Return the (X, Y) coordinate for the center point of the cell that contains the specified text.  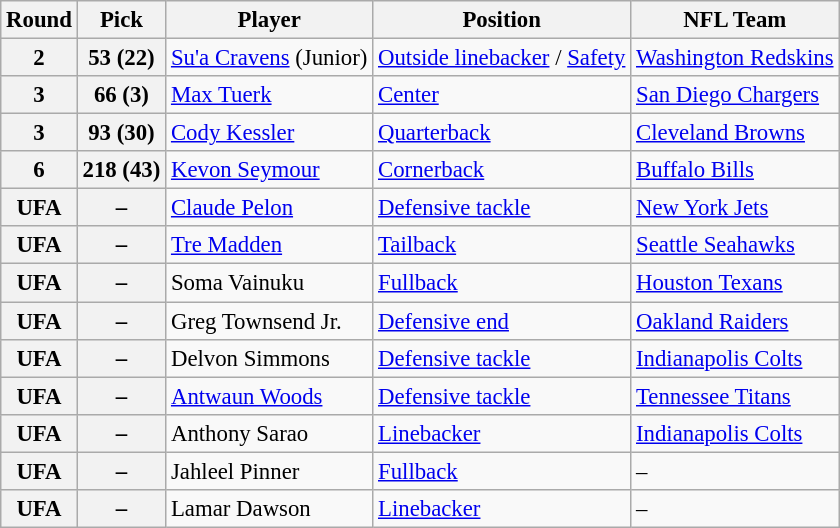
Seattle Seahawks (735, 245)
Jahleel Pinner (270, 471)
Soma Vainuku (270, 283)
Pick (121, 20)
Defensive end (502, 321)
Position (502, 20)
San Diego Chargers (735, 95)
93 (30) (121, 133)
Round (39, 20)
Quarterback (502, 133)
Claude Pelon (270, 208)
Outside linebacker / Safety (502, 58)
Anthony Sarao (270, 433)
Cornerback (502, 170)
Buffalo Bills (735, 170)
New York Jets (735, 208)
Delvon Simmons (270, 358)
Lamar Dawson (270, 509)
Max Tuerk (270, 95)
66 (3) (121, 95)
Houston Texans (735, 283)
Antwaun Woods (270, 396)
Oakland Raiders (735, 321)
53 (22) (121, 58)
Greg Townsend Jr. (270, 321)
Cody Kessler (270, 133)
Su'a Cravens (Junior) (270, 58)
Tailback (502, 245)
Tre Madden (270, 245)
6 (39, 170)
Washington Redskins (735, 58)
2 (39, 58)
Player (270, 20)
Center (502, 95)
218 (43) (121, 170)
Kevon Seymour (270, 170)
NFL Team (735, 20)
Cleveland Browns (735, 133)
Tennessee Titans (735, 396)
